Return (x, y) of the center of cell containing provided text 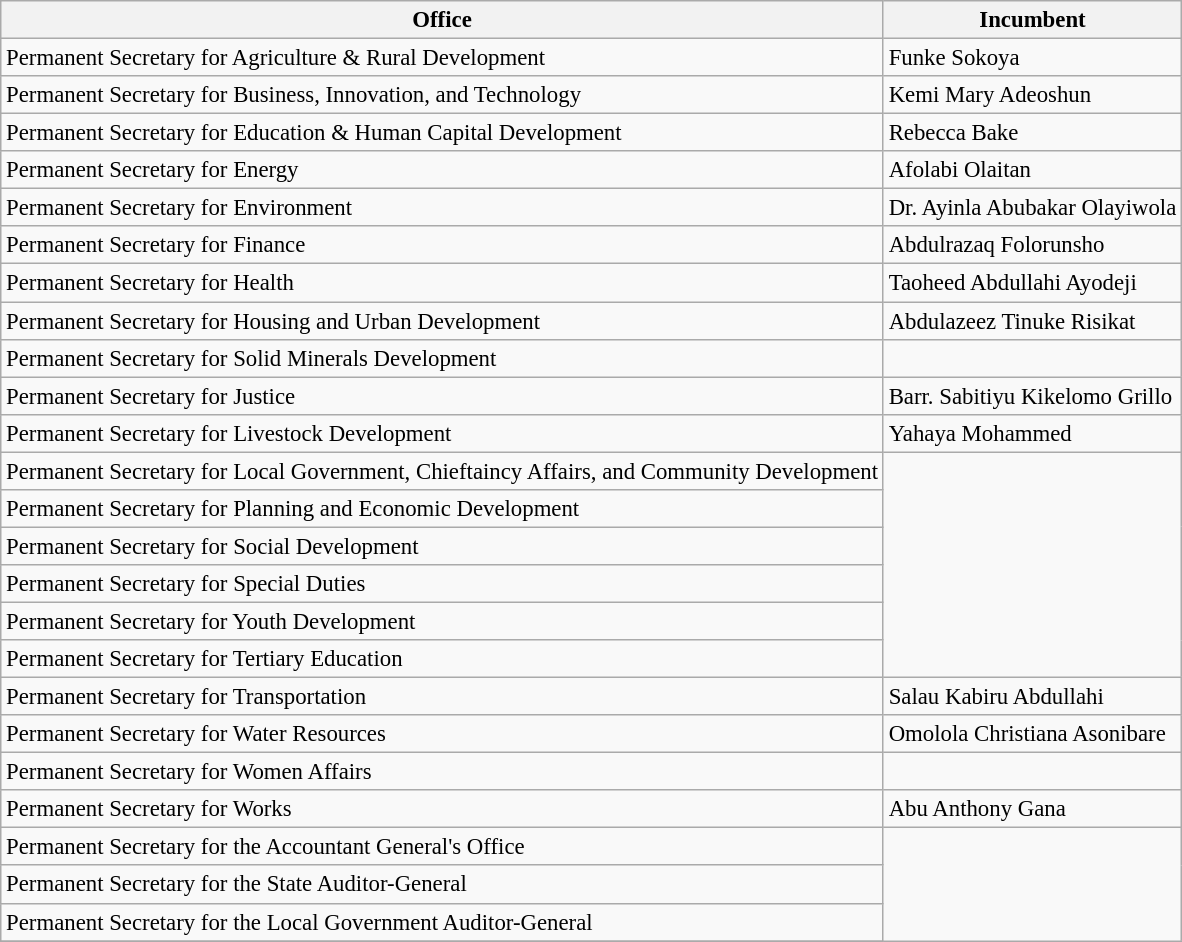
Permanent Secretary for Livestock Development (442, 433)
Permanent Secretary for Education & Human Capital Development (442, 133)
Permanent Secretary for Planning and Economic Development (442, 509)
Abdulazeez Tinuke Risikat (1032, 321)
Permanent Secretary for Youth Development (442, 621)
Taoheed Abdullahi Ayodeji (1032, 283)
Funke Sokoya (1032, 58)
Permanent Secretary for Health (442, 283)
Afolabi Olaitan (1032, 170)
Barr. Sabitiyu Kikelomo Grillo (1032, 396)
Permanent Secretary for Justice (442, 396)
Yahaya Mohammed (1032, 433)
Permanent Secretary for Business, Innovation, and Technology (442, 95)
Rebecca Bake (1032, 133)
Permanent Secretary for Housing and Urban Development (442, 321)
Permanent Secretary for Local Government, Chieftaincy Affairs, and Community Development (442, 471)
Permanent Secretary for Special Duties (442, 584)
Permanent Secretary for Agriculture & Rural Development (442, 58)
Permanent Secretary for Social Development (442, 546)
Permanent Secretary for Women Affairs (442, 772)
Permanent Secretary for the Local Government Auditor-General (442, 922)
Office (442, 20)
Permanent Secretary for Finance (442, 245)
Kemi Mary Adeoshun (1032, 95)
Abu Anthony Gana (1032, 809)
Permanent Secretary for Works (442, 809)
Permanent Secretary for Transportation (442, 697)
Incumbent (1032, 20)
Permanent Secretary for Energy (442, 170)
Permanent Secretary for the State Auditor-General (442, 885)
Omolola Christiana Asonibare (1032, 734)
Abdulrazaq Folorunsho (1032, 245)
Permanent Secretary for Tertiary Education (442, 659)
Permanent Secretary for Solid Minerals Development (442, 358)
Permanent Secretary for Water Resources (442, 734)
Salau Kabiru Abdullahi (1032, 697)
Dr. Ayinla Abubakar Olayiwola (1032, 208)
Permanent Secretary for the Accountant General's Office (442, 847)
Permanent Secretary for Environment (442, 208)
